Scan for the cell matching the given text and deliver its (X, Y) coordinate at center. 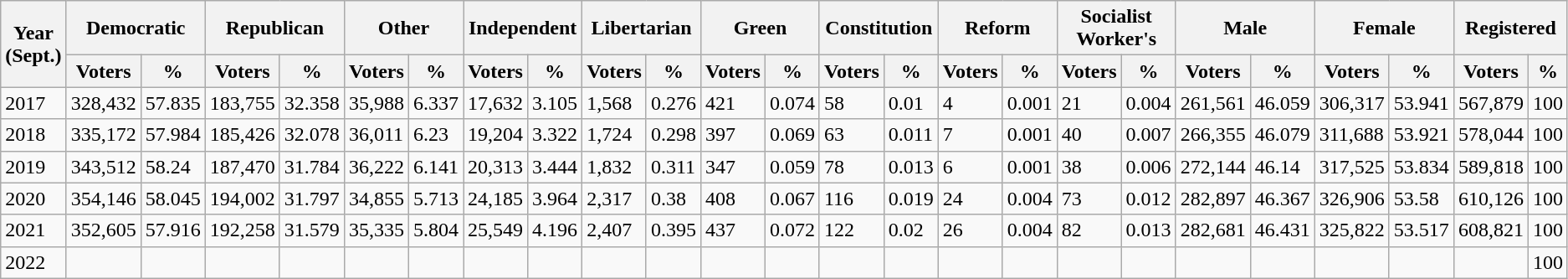
6.141 (435, 167)
57.984 (172, 135)
46.14 (1282, 167)
Other (403, 28)
352,605 (104, 230)
46.367 (1282, 199)
183,755 (243, 103)
0.01 (910, 103)
326,906 (1352, 199)
46.059 (1282, 103)
2022 (33, 262)
53.921 (1421, 135)
1,724 (614, 135)
187,470 (243, 167)
53.58 (1421, 199)
192,258 (243, 230)
0.011 (910, 135)
2017 (33, 103)
421 (733, 103)
335,172 (104, 135)
0.067 (792, 199)
20,313 (495, 167)
5.804 (435, 230)
397 (733, 135)
408 (733, 199)
6 (971, 167)
1,832 (614, 167)
78 (852, 167)
306,317 (1352, 103)
63 (852, 135)
53.517 (1421, 230)
58.24 (172, 167)
3.964 (556, 199)
0.38 (673, 199)
2020 (33, 199)
2018 (33, 135)
Year (Sept.) (33, 44)
0.395 (673, 230)
0.072 (792, 230)
Republican (274, 28)
26 (971, 230)
0.007 (1148, 135)
437 (733, 230)
Green (761, 28)
266,355 (1213, 135)
122 (852, 230)
53.941 (1421, 103)
Reform (997, 28)
24 (971, 199)
Socialist Worker's (1116, 28)
1,568 (614, 103)
38 (1089, 167)
0.006 (1148, 167)
0.276 (673, 103)
82 (1089, 230)
Constitution (879, 28)
32.078 (311, 135)
3.322 (556, 135)
0.012 (1148, 199)
31.579 (311, 230)
0.074 (792, 103)
34,855 (377, 199)
58.045 (172, 199)
2021 (33, 230)
354,146 (104, 199)
Democratic (136, 28)
261,561 (1213, 103)
2019 (33, 167)
328,432 (104, 103)
25,549 (495, 230)
317,525 (1352, 167)
36,011 (377, 135)
282,681 (1213, 230)
58 (852, 103)
347 (733, 167)
2,317 (614, 199)
24,185 (495, 199)
608,821 (1491, 230)
2,407 (614, 230)
40 (1089, 135)
5.713 (435, 199)
6.23 (435, 135)
Independent (523, 28)
7 (971, 135)
35,335 (377, 230)
272,144 (1213, 167)
0.069 (792, 135)
32.358 (311, 103)
311,688 (1352, 135)
0.311 (673, 167)
17,632 (495, 103)
46.431 (1282, 230)
194,002 (243, 199)
46.079 (1282, 135)
Registered (1510, 28)
610,126 (1491, 199)
0.02 (910, 230)
578,044 (1491, 135)
6.337 (435, 103)
0.059 (792, 167)
57.835 (172, 103)
0.298 (673, 135)
35,988 (377, 103)
3.105 (556, 103)
73 (1089, 199)
4.196 (556, 230)
343,512 (104, 167)
116 (852, 199)
4 (971, 103)
Male (1245, 28)
Libertarian (642, 28)
282,897 (1213, 199)
19,204 (495, 135)
185,426 (243, 135)
21 (1089, 103)
31.784 (311, 167)
589,818 (1491, 167)
36,222 (377, 167)
567,879 (1491, 103)
53.834 (1421, 167)
57.916 (172, 230)
325,822 (1352, 230)
3.444 (556, 167)
0.019 (910, 199)
Female (1384, 28)
31.797 (311, 199)
